Provide the (X, Y) coordinate of the cell's center where the given text is located.  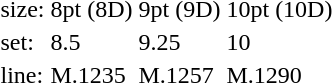
8.5 (92, 42)
9.25 (180, 42)
